Find where the given text appears and provide that cell's center as (x, y) coordinate. 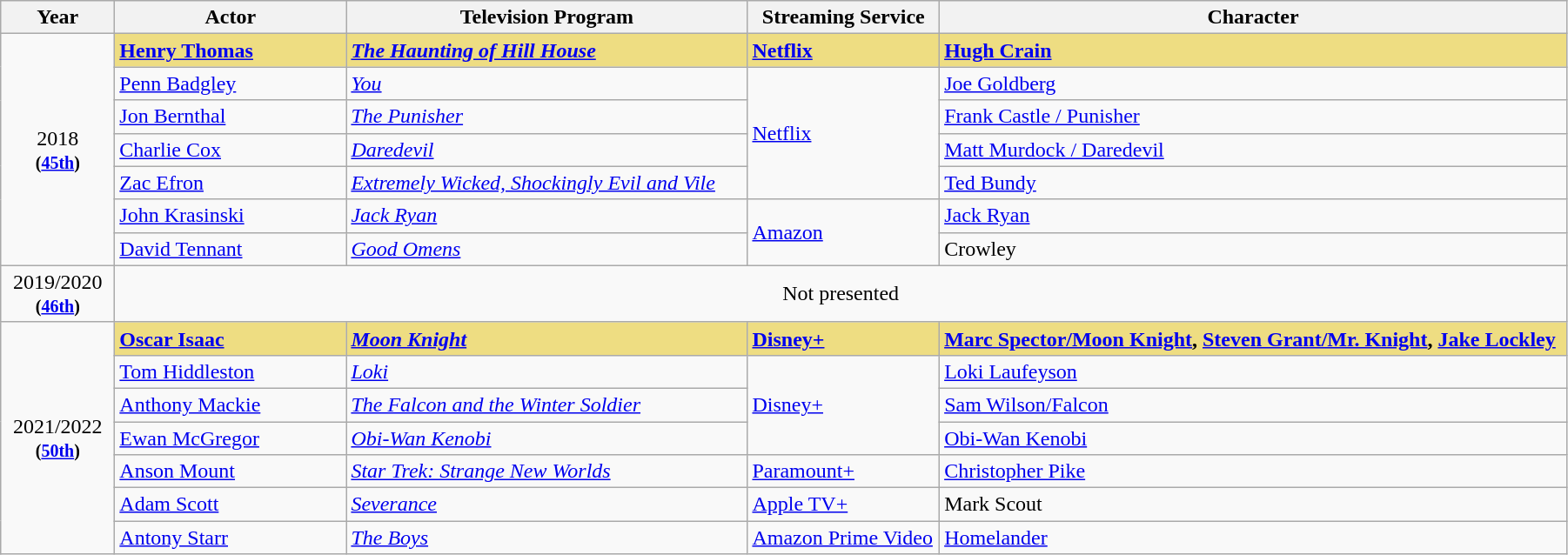
The Boys (546, 538)
Not presented (841, 294)
Year (57, 17)
Penn Badgley (231, 84)
Oscar Isaac (231, 338)
The Falcon and the Winter Soldier (546, 405)
Anson Mount (231, 471)
Star Trek: Strange New Worlds (546, 471)
2021/2022(50th) (57, 438)
John Krasinski (231, 216)
Tom Hiddleston (231, 371)
Extremely Wicked, Shockingly Evil and Vile (546, 183)
Homelander (1253, 538)
Character (1253, 17)
Mark Scout (1253, 505)
Loki Laufeyson (1253, 371)
Good Omens (546, 249)
David Tennant (231, 249)
Ewan McGregor (231, 438)
Apple TV+ (844, 505)
Daredevil (546, 150)
You (546, 84)
Joe Goldberg (1253, 84)
Ted Bundy (1253, 183)
Marc Spector/Moon Knight, Steven Grant/Mr. Knight, Jake Lockley (1253, 338)
Frank Castle / Punisher (1253, 117)
Amazon (844, 232)
Actor (231, 17)
Zac Efron (231, 183)
Loki (546, 371)
Christopher Pike (1253, 471)
2019/2020 (46th) (57, 294)
Antony Starr (231, 538)
Jon Bernthal (231, 117)
Streaming Service (844, 17)
Hugh Crain (1253, 50)
Charlie Cox (231, 150)
2018(45th) (57, 150)
The Haunting of Hill House (546, 50)
Henry Thomas (231, 50)
Crowley (1253, 249)
Moon Knight (546, 338)
Television Program (546, 17)
Paramount+ (844, 471)
Severance (546, 505)
Matt Murdock / Daredevil (1253, 150)
Anthony Mackie (231, 405)
Amazon Prime Video (844, 538)
The Punisher (546, 117)
Adam Scott (231, 505)
Sam Wilson/Falcon (1253, 405)
